Provide the [X, Y] coordinate of the cell's center where the given text is located.  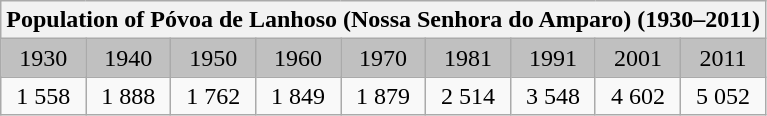
2 514 [468, 96]
4 602 [638, 96]
1 762 [214, 96]
1991 [554, 58]
5 052 [722, 96]
1930 [44, 58]
1 849 [298, 96]
1 888 [128, 96]
3 548 [554, 96]
Population of Póvoa de Lanhoso (Nossa Senhora do Amparo) (1930–2011) [384, 20]
1970 [384, 58]
1 879 [384, 96]
1981 [468, 58]
2011 [722, 58]
1 558 [44, 96]
1960 [298, 58]
2001 [638, 58]
1940 [128, 58]
1950 [214, 58]
